Locate the cell with the specified text and output its (x, y) center coordinate. 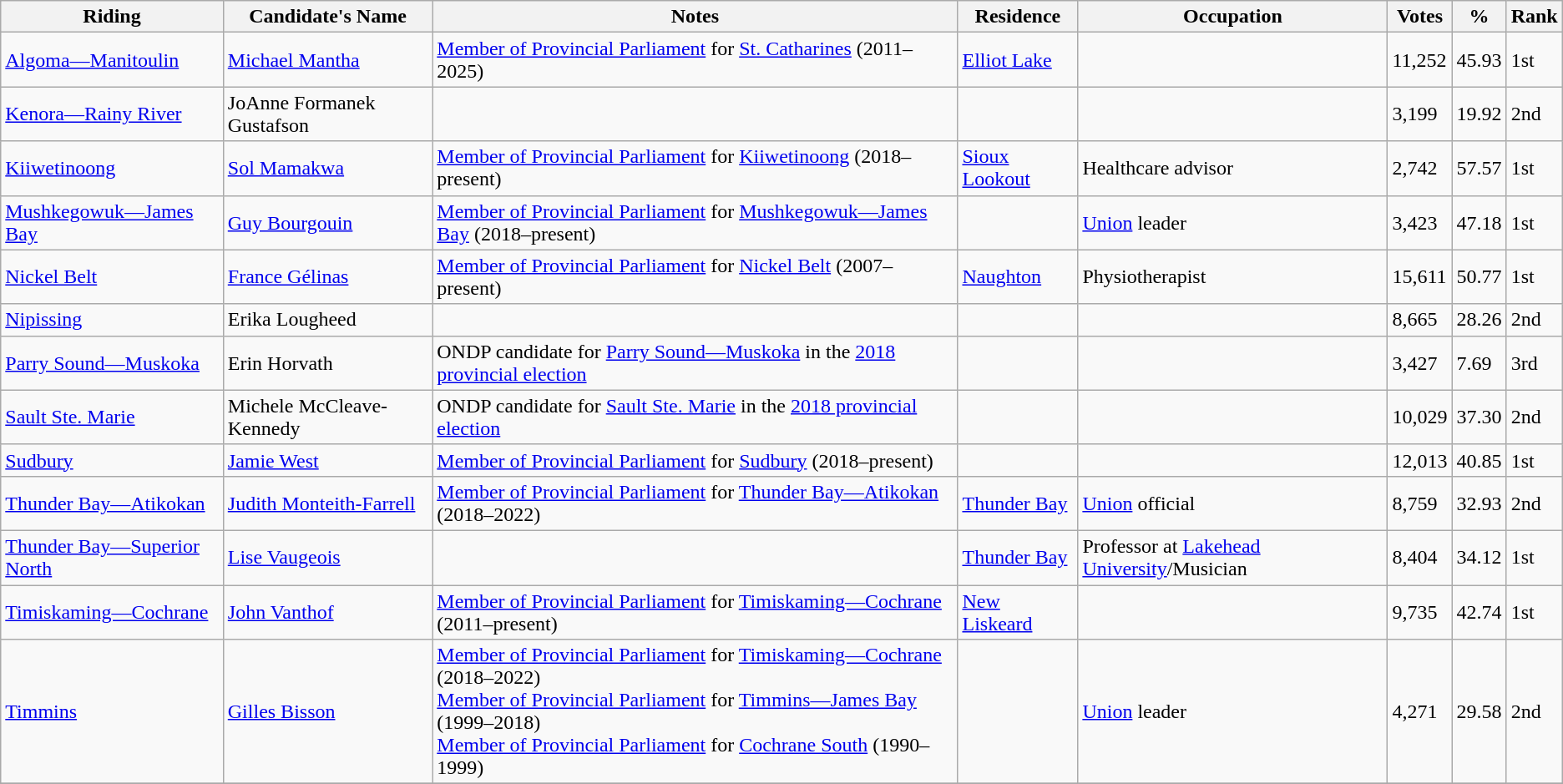
Nickel Belt (112, 277)
3,423 (1419, 222)
2,742 (1419, 169)
50.77 (1480, 277)
3,427 (1419, 362)
28.26 (1480, 320)
4,271 (1419, 711)
Timmins (112, 711)
Member of Provincial Parliament for Sudbury (2018–present) (695, 460)
Lise Vaugeois (327, 558)
Notes (695, 17)
Candidate's Name (327, 17)
Gilles Bisson (327, 711)
JoAnne Formanek Gustafson (327, 114)
3rd (1535, 362)
New Liskeard (1018, 611)
Riding (112, 17)
40.85 (1480, 460)
Rank (1535, 17)
Parry Sound—Muskoka (112, 362)
Sioux Lookout (1018, 169)
9,735 (1419, 611)
Thunder Bay—Superior North (112, 558)
Member of Provincial Parliament for Timiskaming—Cochrane (2011–present) (695, 611)
32.93 (1480, 503)
37.30 (1480, 417)
Kiiwetinoong (112, 169)
Guy Bourgouin (327, 222)
Elliot Lake (1018, 60)
57.57 (1480, 169)
3,199 (1419, 114)
12,013 (1419, 460)
Member of Provincial Parliament for Nickel Belt (2007–present) (695, 277)
France Gélinas (327, 277)
Judith Monteith-Farrell (327, 503)
Naughton (1018, 277)
ONDP candidate for Sault Ste. Marie in the 2018 provincial election (695, 417)
Jamie West (327, 460)
Thunder Bay—Atikokan (112, 503)
34.12 (1480, 558)
Sault Ste. Marie (112, 417)
Occupation (1232, 17)
8,665 (1419, 320)
John Vanthof (327, 611)
Nipissing (112, 320)
Member of Provincial Parliament for Kiiwetinoong (2018–present) (695, 169)
Physiotherapist (1232, 277)
15,611 (1419, 277)
Member of Provincial Parliament for Thunder Bay—Atikokan (2018–2022) (695, 503)
Timiskaming—Cochrane (112, 611)
Residence (1018, 17)
ONDP candidate for Parry Sound—Muskoka in the 2018 provincial election (695, 362)
Algoma—Manitoulin (112, 60)
47.18 (1480, 222)
42.74 (1480, 611)
10,029 (1419, 417)
8,759 (1419, 503)
Erika Lougheed (327, 320)
45.93 (1480, 60)
Healthcare advisor (1232, 169)
Kenora—Rainy River (112, 114)
Sol Mamakwa (327, 169)
Michele McCleave-Kennedy (327, 417)
8,404 (1419, 558)
Professor at Lakehead University/Musician (1232, 558)
Union official (1232, 503)
Michael Mantha (327, 60)
29.58 (1480, 711)
11,252 (1419, 60)
Sudbury (112, 460)
Member of Provincial Parliament for Mushkegowuk—James Bay (2018–present) (695, 222)
Mushkegowuk—James Bay (112, 222)
7.69 (1480, 362)
Erin Horvath (327, 362)
Votes (1419, 17)
Member of Provincial Parliament for St. Catharines (2011–2025) (695, 60)
19.92 (1480, 114)
% (1480, 17)
